Provide the (X, Y) coordinate of the cell's center where the given text is located.  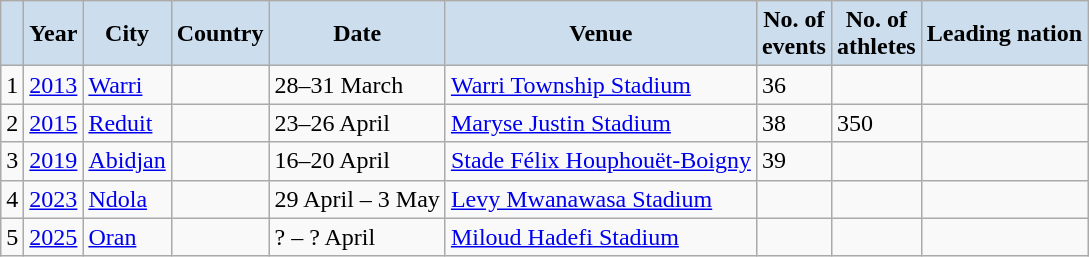
Maryse Justin Stadium (600, 123)
29 April – 3 May (357, 199)
Venue (600, 34)
Warri Township Stadium (600, 85)
2025 (54, 237)
5 (12, 237)
39 (794, 161)
1 (12, 85)
Miloud Hadefi Stadium (600, 237)
Warri (127, 85)
2 (12, 123)
? – ? April (357, 237)
Date (357, 34)
2019 (54, 161)
Stade Félix Houphouët-Boigny (600, 161)
No. of events (794, 34)
Oran (127, 237)
28–31 March (357, 85)
Ndola (127, 199)
36 (794, 85)
Reduit (127, 123)
No. ofathletes (876, 34)
City (127, 34)
3 (12, 161)
23–26 April (357, 123)
350 (876, 123)
38 (794, 123)
2013 (54, 85)
4 (12, 199)
Leading nation (1004, 34)
Country (220, 34)
Levy Mwanawasa Stadium (600, 199)
16–20 April (357, 161)
2023 (54, 199)
Year (54, 34)
Abidjan (127, 161)
2015 (54, 123)
